Capture the cell that displays the provided text and extract its [X, Y] central coordinate. 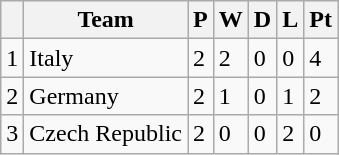
P [201, 20]
Italy [106, 58]
D [262, 20]
W [230, 20]
Pt [321, 20]
L [290, 20]
3 [12, 134]
Germany [106, 96]
Team [106, 20]
Czech Republic [106, 134]
4 [321, 58]
